For the text-containing cell, return its midpoint in [x, y] coordinate format. 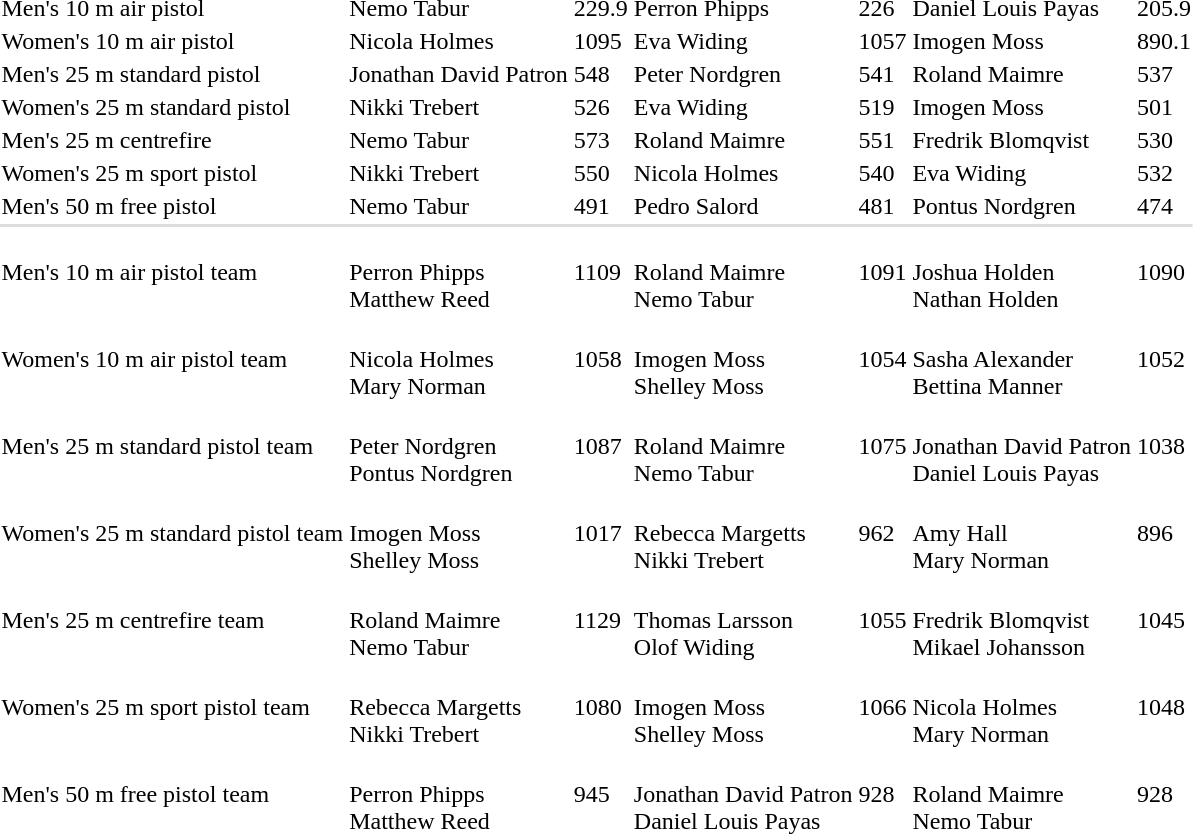
Perron Phipps Matthew Reed [459, 272]
Men's 25 m centrefire [172, 140]
Jonathan David PatronDaniel Louis Payas [1022, 446]
501 [1164, 107]
491 [600, 206]
896 [1164, 533]
481 [882, 206]
Women's 25 m standard pistol team [172, 533]
1058 [600, 359]
Pontus Nordgren [1022, 206]
Peter Nordgren [743, 74]
Peter NordgrenPontus Nordgren [459, 446]
1129 [600, 620]
1038 [1164, 446]
1048 [1164, 707]
1109 [600, 272]
Men's 10 m air pistol team [172, 272]
526 [600, 107]
1054 [882, 359]
Fredrik BlomqvistMikael Johansson [1022, 620]
551 [882, 140]
1087 [600, 446]
541 [882, 74]
474 [1164, 206]
1090 [1164, 272]
Men's 25 m standard pistol team [172, 446]
537 [1164, 74]
1075 [882, 446]
Sasha AlexanderBettina Manner [1022, 359]
1017 [600, 533]
Women's 25 m sport pistol [172, 173]
540 [882, 173]
962 [882, 533]
1066 [882, 707]
890.1 [1164, 41]
Men's 50 m free pistol [172, 206]
550 [600, 173]
Thomas LarssonOlof Widing [743, 620]
532 [1164, 173]
Women's 10 m air pistol [172, 41]
1091 [882, 272]
530 [1164, 140]
548 [600, 74]
1045 [1164, 620]
Men's 25 m standard pistol [172, 74]
Pedro Salord [743, 206]
Amy HallMary Norman [1022, 533]
Women's 10 m air pistol team [172, 359]
1080 [600, 707]
Women's 25 m standard pistol [172, 107]
1057 [882, 41]
519 [882, 107]
573 [600, 140]
Jonathan David Patron [459, 74]
Men's 25 m centrefire team [172, 620]
1055 [882, 620]
Women's 25 m sport pistol team [172, 707]
1052 [1164, 359]
Fredrik Blomqvist [1022, 140]
1095 [600, 41]
Joshua HoldenNathan Holden [1022, 272]
